Identify which cell holds the provided text, then report its [X, Y] central coordinate. 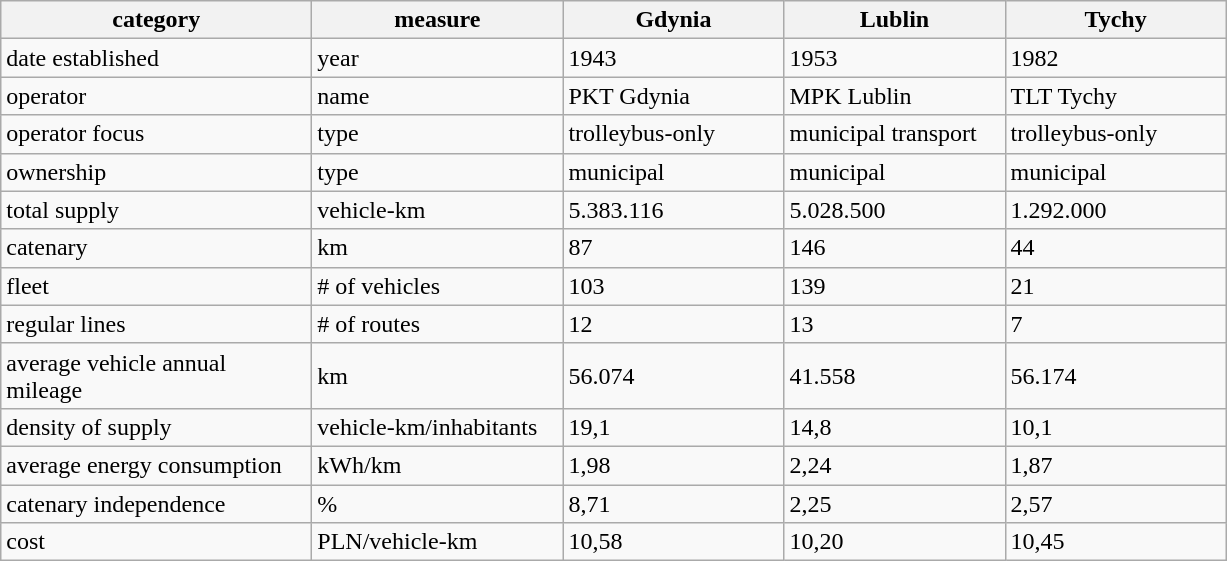
date established [156, 58]
density of supply [156, 427]
TLT Tychy [1116, 96]
catenary independence [156, 503]
139 [894, 286]
14,8 [894, 427]
10,20 [894, 542]
1.292.000 [1116, 210]
vehicle-km [438, 210]
19,1 [674, 427]
operator [156, 96]
operator focus [156, 134]
41.558 [894, 376]
1943 [674, 58]
kWh/km [438, 465]
12 [674, 324]
name [438, 96]
56.074 [674, 376]
regular lines [156, 324]
1982 [1116, 58]
MPK Lublin [894, 96]
municipal transport [894, 134]
average vehicle annual mileage [156, 376]
44 [1116, 248]
Gdynia [674, 20]
10,58 [674, 542]
year [438, 58]
2,25 [894, 503]
catenary [156, 248]
% [438, 503]
13 [894, 324]
2,24 [894, 465]
21 [1116, 286]
56.174 [1116, 376]
measure [438, 20]
ownership [156, 172]
fleet [156, 286]
103 [674, 286]
10,45 [1116, 542]
2,57 [1116, 503]
1,98 [674, 465]
cost [156, 542]
146 [894, 248]
5.383.116 [674, 210]
category [156, 20]
7 [1116, 324]
PKT Gdynia [674, 96]
vehicle-km/inhabitants [438, 427]
Lublin [894, 20]
PLN/vehicle-km [438, 542]
total supply [156, 210]
average energy consumption [156, 465]
87 [674, 248]
1,87 [1116, 465]
10,1 [1116, 427]
# of vehicles [438, 286]
8,71 [674, 503]
1953 [894, 58]
Tychy [1116, 20]
5.028.500 [894, 210]
# of routes [438, 324]
